Find where the given text appears and provide that cell's center as [x, y] coordinate. 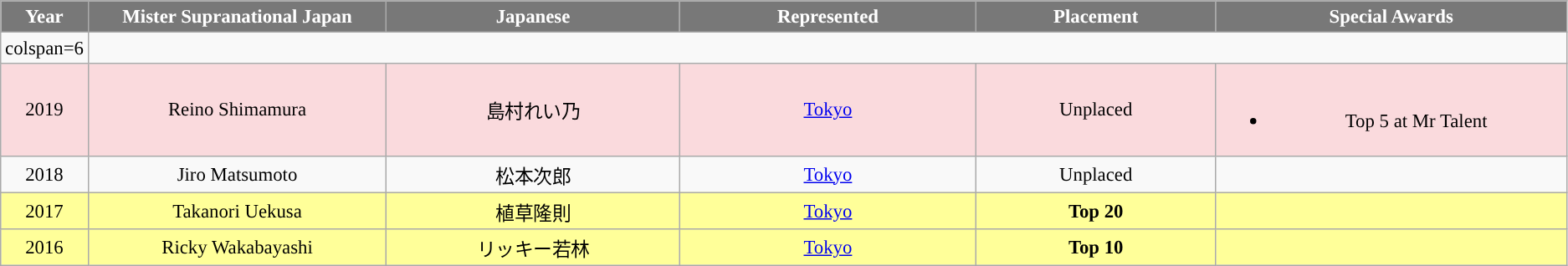
Takanori Uekusa [238, 211]
Placement [1096, 17]
Mister Supranational Japan [238, 17]
2018 [44, 174]
Top 20 [1096, 211]
Year [44, 17]
松本次郎 [533, 174]
2019 [44, 110]
植草隆則 [533, 211]
Ricky Wakabayashi [238, 247]
リッキー若林 [533, 247]
colspan=6 [44, 49]
Special Awards [1391, 17]
島村れい乃 [533, 110]
Represented [828, 17]
Top 5 at Mr Talent [1391, 110]
Reino Shimamura [238, 110]
2016 [44, 247]
Jiro Matsumoto [238, 174]
Japanese [533, 17]
2017 [44, 211]
Top 10 [1096, 247]
